Locate the cell with the specified text and output its (X, Y) center coordinate. 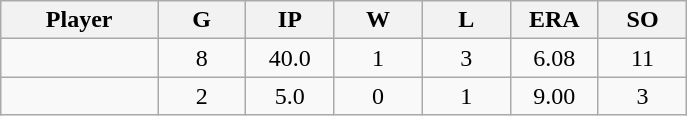
Player (80, 20)
11 (642, 58)
0 (378, 96)
40.0 (290, 58)
SO (642, 20)
5.0 (290, 96)
2 (202, 96)
IP (290, 20)
9.00 (554, 96)
ERA (554, 20)
8 (202, 58)
W (378, 20)
6.08 (554, 58)
G (202, 20)
L (466, 20)
